From the cell containing the given text, extract its center point as [x, y] coordinate. 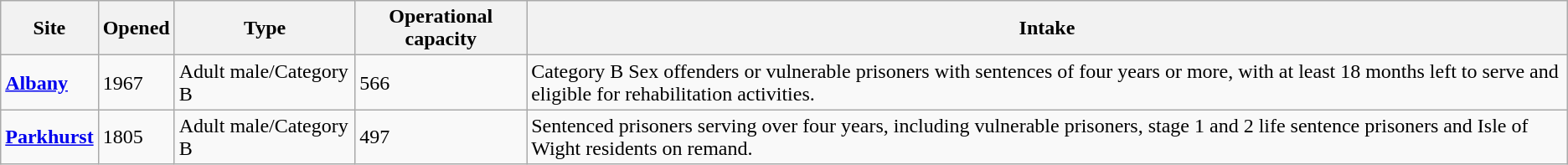
Type [265, 28]
Parkhurst [49, 137]
Operational capacity [441, 28]
497 [441, 137]
566 [441, 82]
Intake [1047, 28]
Albany [49, 82]
Opened [136, 28]
1805 [136, 137]
1967 [136, 82]
Site [49, 28]
